Scan for the cell matching the given text and deliver its (X, Y) coordinate at center. 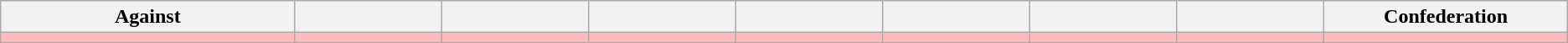
Confederation (1446, 17)
Against (147, 17)
